Identify which cell holds the provided text, then report its [X, Y] central coordinate. 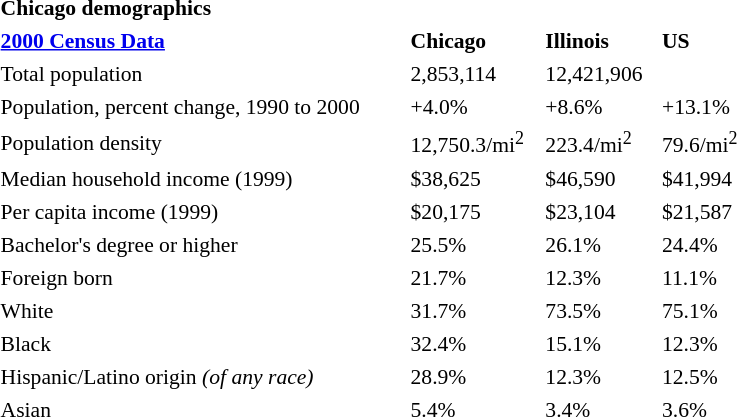
Illinois [600, 40]
28.9% [474, 376]
31.7% [474, 310]
2,853,114 [474, 74]
73.5% [600, 310]
$46,590 [600, 178]
12,421,906 [600, 74]
$20,175 [474, 211]
223.4/mi2 [600, 143]
+4.0% [474, 106]
Chicago [474, 40]
+8.6% [600, 106]
$38,625 [474, 178]
12,750.3/mi2 [474, 143]
21.7% [474, 277]
26.1% [600, 244]
25.5% [474, 244]
$23,104 [600, 211]
32.4% [474, 343]
15.1% [600, 343]
